Provide the [x, y] coordinate of the cell's center where the given text is located.  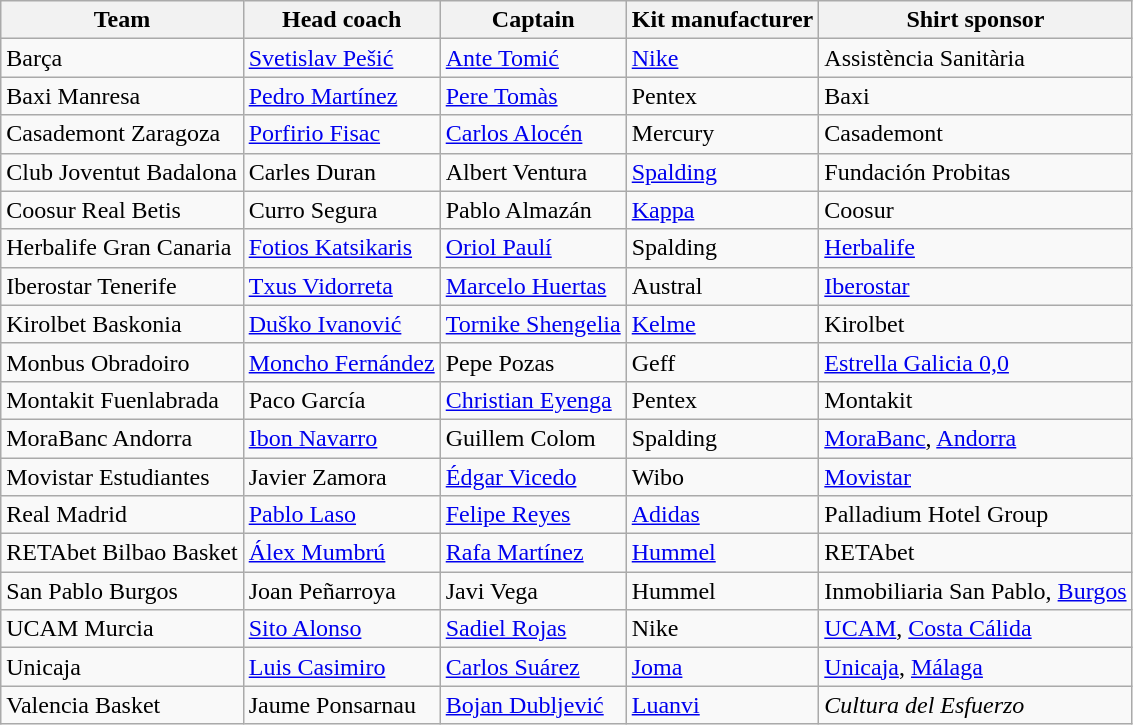
UCAM, Costa Cálida [976, 629]
RETAbet [976, 553]
Herbalife [976, 248]
Fundación Probitas [976, 172]
Curro Segura [342, 210]
Carles Duran [342, 172]
Javier Zamora [342, 477]
Pere Tomàs [533, 96]
Herbalife Gran Canaria [122, 248]
Pedro Martínez [342, 96]
RETAbet Bilbao Basket [122, 553]
Montakit [976, 400]
Inmobiliaria San Pablo, Burgos [976, 591]
Pablo Almazán [533, 210]
Shirt sponsor [976, 20]
Kelme [722, 324]
Casademont [976, 134]
Team [122, 20]
Adidas [722, 515]
Albert Ventura [533, 172]
Captain [533, 20]
Real Madrid [122, 515]
Baxi Manresa [122, 96]
Tornike Shengelia [533, 324]
Austral [722, 286]
Duško Ivanović [342, 324]
San Pablo Burgos [122, 591]
Kirolbet [976, 324]
Pablo Laso [342, 515]
Javi Vega [533, 591]
Rafa Martínez [533, 553]
Moncho Fernández [342, 362]
Unicaja [122, 667]
MoraBanc Andorra [122, 438]
Bojan Dubljević [533, 705]
Felipe Reyes [533, 515]
Barça [122, 58]
Christian Eyenga [533, 400]
Porfirio Fisac [342, 134]
Club Joventut Badalona [122, 172]
Carlos Suárez [533, 667]
Luis Casimiro [342, 667]
Cultura del Esfuerzo [976, 705]
Svetislav Pešić [342, 58]
Coosur [976, 210]
Estrella Galicia 0,0 [976, 362]
Carlos Alocén [533, 134]
Movistar [976, 477]
Geff [722, 362]
Guillem Colom [533, 438]
Fotios Katsikaris [342, 248]
Baxi [976, 96]
Valencia Basket [122, 705]
Kappa [722, 210]
MoraBanc, Andorra [976, 438]
Sito Alonso [342, 629]
Ante Tomić [533, 58]
Joan Peñarroya [342, 591]
Iberostar [976, 286]
Montakit Fuenlabrada [122, 400]
Kit manufacturer [722, 20]
Jaume Ponsarnau [342, 705]
Wibo [722, 477]
Sadiel Rojas [533, 629]
Édgar Vicedo [533, 477]
Pepe Pozas [533, 362]
Ibon Navarro [342, 438]
Casademont Zaragoza [122, 134]
Joma [722, 667]
UCAM Murcia [122, 629]
Álex Mumbrú [342, 553]
Txus Vidorreta [342, 286]
Movistar Estudiantes [122, 477]
Paco García [342, 400]
Palladium Hotel Group [976, 515]
Mercury [722, 134]
Assistència Sanitària [976, 58]
Kirolbet Baskonia [122, 324]
Marcelo Huertas [533, 286]
Head coach [342, 20]
Unicaja, Málaga [976, 667]
Luanvi [722, 705]
Coosur Real Betis [122, 210]
Monbus Obradoiro [122, 362]
Oriol Paulí [533, 248]
Iberostar Tenerife [122, 286]
